Locate the cell with the specified text and output its [x, y] center coordinate. 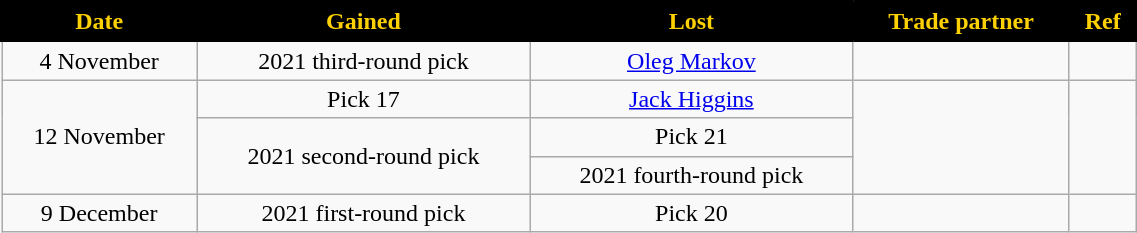
2021 third-round pick [364, 60]
2021 fourth-round pick [691, 175]
Date [100, 22]
Pick 21 [691, 137]
Oleg Markov [691, 60]
12 November [100, 137]
Pick 17 [364, 99]
Ref [1102, 22]
Trade partner [962, 22]
2021 second-round pick [364, 156]
Lost [691, 22]
Pick 20 [691, 213]
4 November [100, 60]
9 December [100, 213]
2021 first-round pick [364, 213]
Jack Higgins [691, 99]
Gained [364, 22]
